Scan for the cell matching the given text and deliver its (x, y) coordinate at center. 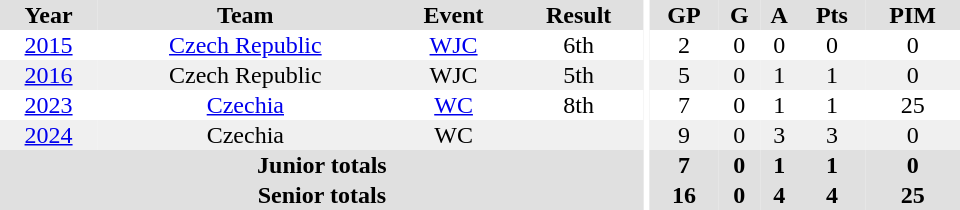
2023 (48, 105)
GP (684, 15)
PIM (912, 15)
16 (684, 195)
2 (684, 45)
2015 (48, 45)
A (780, 15)
Result (579, 15)
8th (579, 105)
5 (684, 75)
Senior totals (322, 195)
Event (454, 15)
2016 (48, 75)
6th (579, 45)
Pts (832, 15)
G (740, 15)
2024 (48, 135)
Junior totals (322, 165)
Year (48, 15)
9 (684, 135)
5th (579, 75)
Team (245, 15)
